Find where the given text appears and provide that cell's center as [x, y] coordinate. 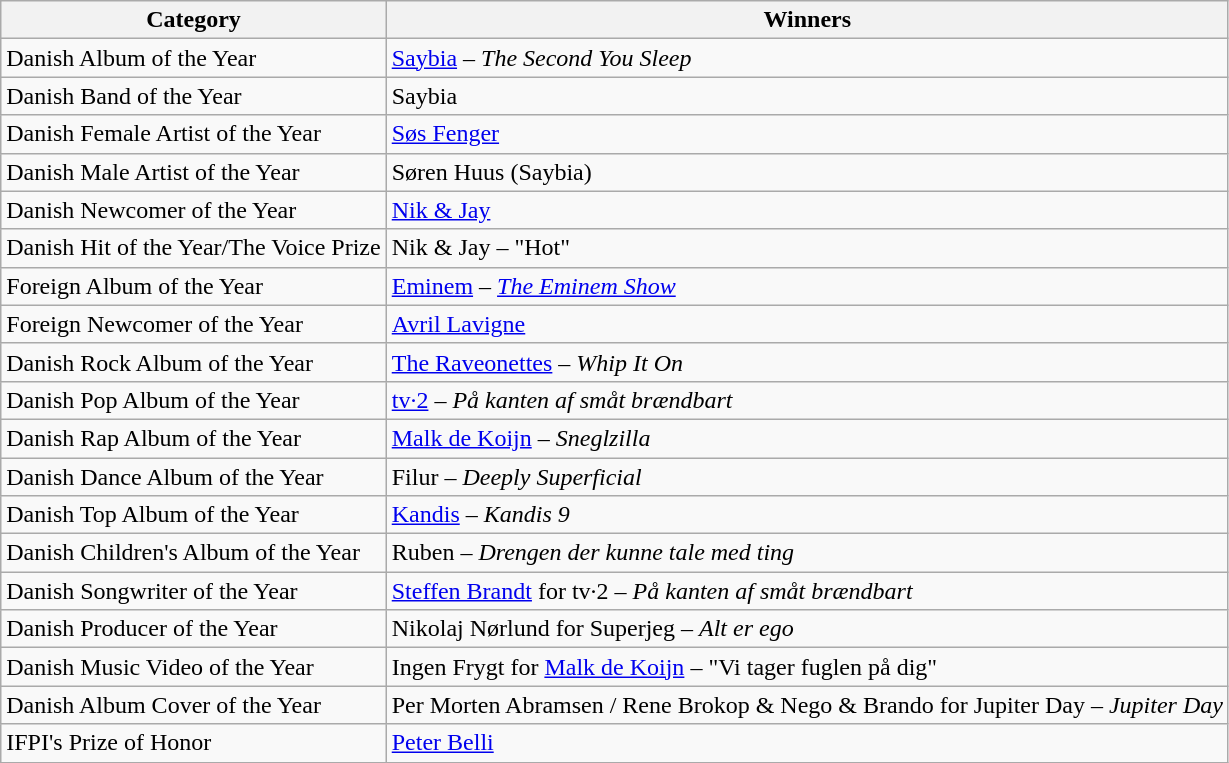
Saybia – The Second You Sleep [807, 58]
Category [194, 20]
Danish Rock Album of the Year [194, 362]
Filur – Deeply Superficial [807, 477]
Danish Pop Album of the Year [194, 400]
Danish Hit of the Year/The Voice Prize [194, 248]
Winners [807, 20]
Peter Belli [807, 743]
Per Morten Abramsen / Rene Brokop & Nego & Brando for Jupiter Day – Jupiter Day [807, 705]
The Raveonettes – Whip It On [807, 362]
Ingen Frygt for Malk de Koijn – "Vi tager fuglen på dig" [807, 667]
Danish Album of the Year [194, 58]
Kandis – Kandis 9 [807, 515]
Foreign Album of the Year [194, 286]
IFPI's Prize of Honor [194, 743]
Danish Band of the Year [194, 96]
Danish Music Video of the Year [194, 667]
Danish Rap Album of the Year [194, 438]
Nik & Jay [807, 210]
Danish Dance Album of the Year [194, 477]
Danish Male Artist of the Year [194, 172]
Søs Fenger [807, 134]
Danish Children's Album of the Year [194, 553]
tv·2 – På kanten af småt brændbart [807, 400]
Søren Huus (Saybia) [807, 172]
Danish Female Artist of the Year [194, 134]
Steffen Brandt for tv·2 – På kanten af småt brændbart [807, 591]
Malk de Koijn – Sneglzilla [807, 438]
Danish Newcomer of the Year [194, 210]
Saybia [807, 96]
Ruben – Drengen der kunne tale med ting [807, 553]
Nikolaj Nørlund for Superjeg – Alt er ego [807, 629]
Danish Songwriter of the Year [194, 591]
Eminem – The Eminem Show [807, 286]
Danish Producer of the Year [194, 629]
Avril Lavigne [807, 324]
Foreign Newcomer of the Year [194, 324]
Danish Top Album of the Year [194, 515]
Nik & Jay – "Hot" [807, 248]
Danish Album Cover of the Year [194, 705]
